Extract the [x, y] coordinate from the center of the cell holding the provided text.  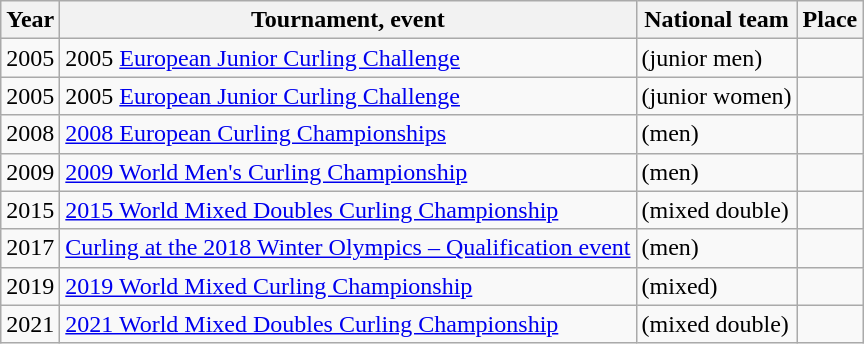
2019 World Mixed Curling Championship [348, 286]
2017 [30, 248]
2019 [30, 286]
2009 World Men's Curling Championship [348, 172]
(junior women) [716, 96]
2021 World Mixed Doubles Curling Championship [348, 324]
Tournament, event [348, 20]
2015 World Mixed Doubles Curling Championship [348, 210]
Place [830, 20]
Curling at the 2018 Winter Olympics – Qualification event [348, 248]
(mixed) [716, 286]
Year [30, 20]
2021 [30, 324]
2015 [30, 210]
National team [716, 20]
2008 [30, 134]
2008 European Curling Championships [348, 134]
(junior men) [716, 58]
2009 [30, 172]
